Extract the (X, Y) coordinate from the center of the cell holding the provided text.  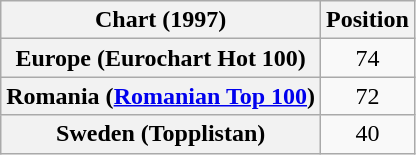
Position (368, 20)
Europe (Eurochart Hot 100) (161, 58)
Romania (Romanian Top 100) (161, 96)
72 (368, 96)
Sweden (Topplistan) (161, 134)
Chart (1997) (161, 20)
74 (368, 58)
40 (368, 134)
